Output the [X, Y] coordinate of the center of the cell containing the given text.  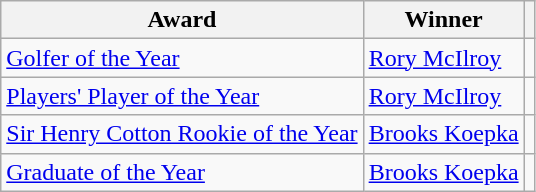
Graduate of the Year [182, 172]
Award [182, 20]
Players' Player of the Year [182, 96]
Golfer of the Year [182, 58]
Winner [444, 20]
Sir Henry Cotton Rookie of the Year [182, 134]
